Return [X, Y] of the center of cell containing provided text 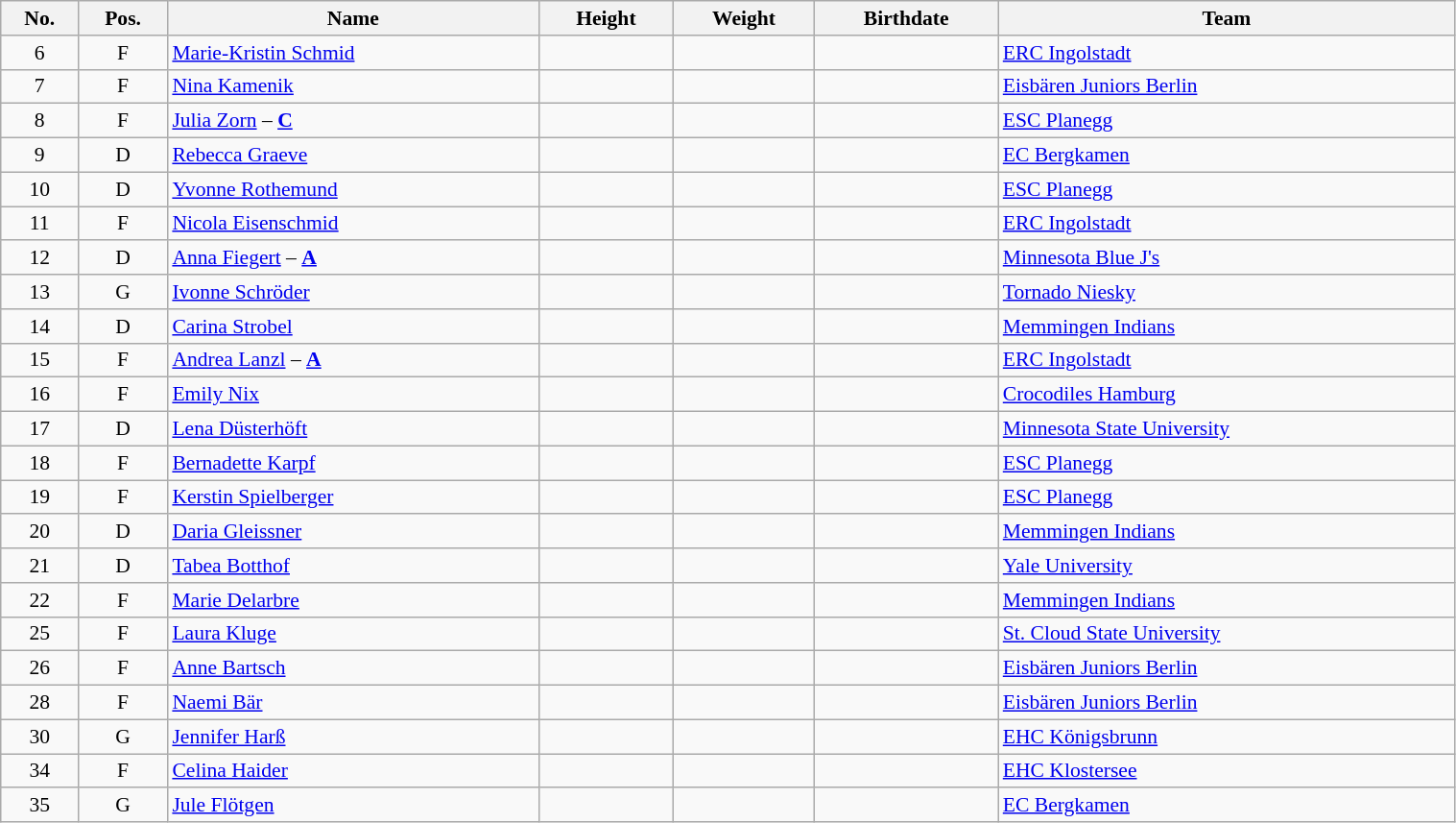
17 [40, 429]
21 [40, 566]
8 [40, 121]
Team [1227, 18]
Anna Fiegert – A [353, 258]
19 [40, 497]
Bernadette Karpf [353, 463]
Tornado Niesky [1227, 292]
11 [40, 224]
20 [40, 532]
Nicola Eisenschmid [353, 224]
16 [40, 395]
Nina Kamenik [353, 86]
Emily Nix [353, 395]
Marie-Kristin Schmid [353, 53]
15 [40, 360]
35 [40, 806]
Yvonne Rothemund [353, 189]
Minnesota State University [1227, 429]
10 [40, 189]
Name [353, 18]
Celina Haider [353, 771]
Rebecca Graeve [353, 156]
Laura Kluge [353, 634]
14 [40, 327]
Anne Bartsch [353, 668]
18 [40, 463]
Birthdate [906, 18]
Tabea Botthof [353, 566]
EHC Königsbrunn [1227, 737]
No. [40, 18]
Crocodiles Hamburg [1227, 395]
28 [40, 703]
Jule Flötgen [353, 806]
26 [40, 668]
Jennifer Harß [353, 737]
Height [606, 18]
30 [40, 737]
13 [40, 292]
Andrea Lanzl – A [353, 360]
Marie Delarbre [353, 600]
6 [40, 53]
Ivonne Schröder [353, 292]
Naemi Bär [353, 703]
Yale University [1227, 566]
Weight [743, 18]
34 [40, 771]
Daria Gleissner [353, 532]
9 [40, 156]
St. Cloud State University [1227, 634]
Carina Strobel [353, 327]
Julia Zorn – C [353, 121]
Pos. [123, 18]
25 [40, 634]
12 [40, 258]
Lena Düsterhöft [353, 429]
EHC Klostersee [1227, 771]
7 [40, 86]
Minnesota Blue J's [1227, 258]
Kerstin Spielberger [353, 497]
22 [40, 600]
